Detect which cell encompasses the target text, then output its (x, y) center coordinate. 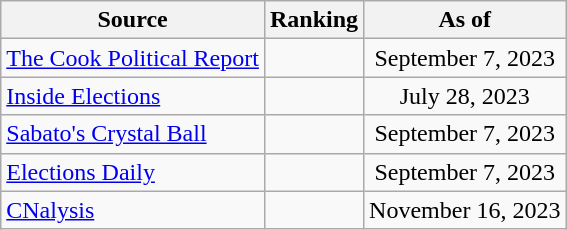
November 16, 2023 (465, 210)
Ranking (314, 20)
Inside Elections (133, 96)
July 28, 2023 (465, 96)
CNalysis (133, 210)
Source (133, 20)
Sabato's Crystal Ball (133, 134)
As of (465, 20)
Elections Daily (133, 172)
The Cook Political Report (133, 58)
